Return the [x, y] coordinate for the center point of the cell that contains the specified text.  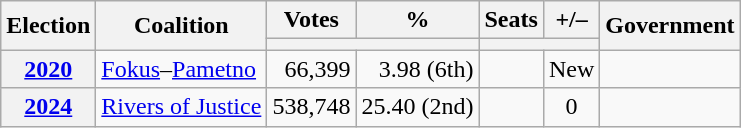
0 [571, 107]
538,748 [312, 107]
2024 [48, 107]
Rivers of Justice [182, 107]
Votes [312, 20]
% [418, 20]
+/– [571, 20]
Seats [511, 20]
2020 [48, 69]
3.98 (6th) [418, 69]
66,399 [312, 69]
Government [670, 26]
New [571, 69]
Election [48, 26]
Coalition [182, 26]
25.40 (2nd) [418, 107]
Fokus–Pametno [182, 69]
